Detect which cell encompasses the target text, then output its (X, Y) center coordinate. 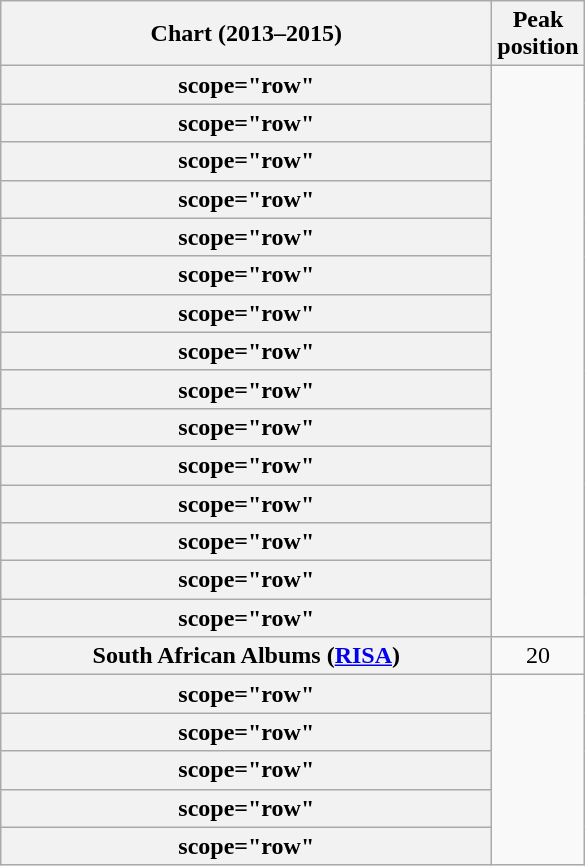
South African Albums (RISA) (246, 656)
Peakposition (538, 34)
Chart (2013–2015) (246, 34)
20 (538, 656)
